Return the (X, Y) coordinate for the center point of the cell that contains the specified text.  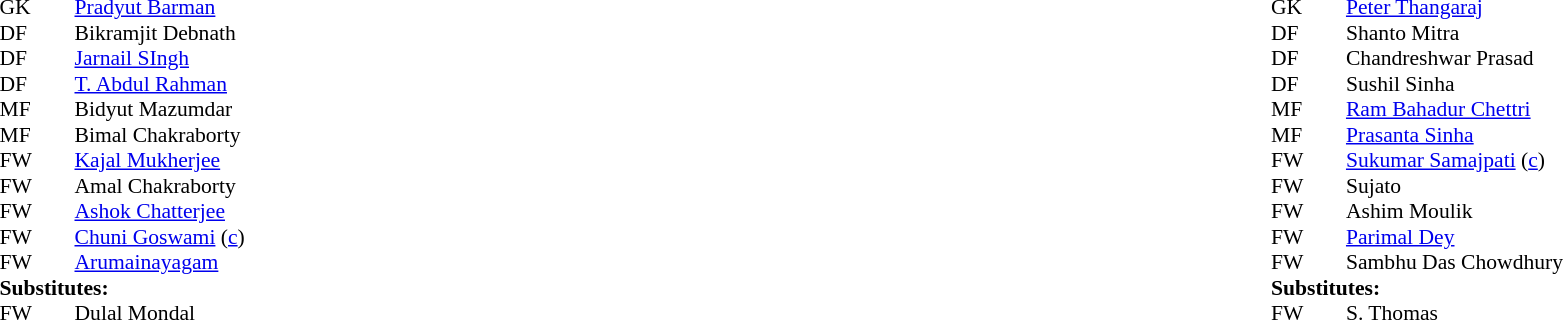
Bimal Chakraborty (159, 135)
Parimal Dey (1454, 237)
Sushil Sinha (1454, 84)
Ashok Chatterjee (159, 211)
Ashim Moulik (1454, 211)
Arumainayagam (159, 263)
Sujato (1454, 186)
Bidyut Mazumdar (159, 109)
Chuni Goswami (c) (159, 237)
Chandreshwar Prasad (1454, 59)
Kajal Mukherjee (159, 161)
Bikramjit Debnath (159, 33)
Ram Bahadur Chettri (1454, 109)
Sambhu Das Chowdhury (1454, 263)
Prasanta Sinha (1454, 135)
T. Abdul Rahman (159, 84)
Sukumar Samajpati (c) (1454, 161)
Amal Chakraborty (159, 186)
Shanto Mitra (1454, 33)
Jarnail SIngh (159, 59)
